Determine the [x, y] coordinate at the center of the cell enclosing the given text.  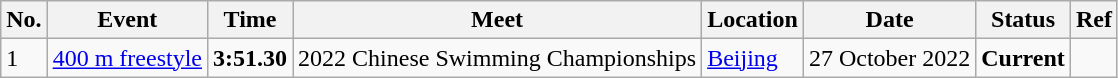
Date [889, 20]
Status [1024, 20]
2022 Chinese Swimming Championships [498, 58]
1 [24, 58]
27 October 2022 [889, 58]
Beijing [753, 58]
Event [127, 20]
No. [24, 20]
Time [250, 20]
Meet [498, 20]
3:51.30 [250, 58]
Ref [1094, 20]
Current [1024, 58]
Location [753, 20]
400 m freestyle [127, 58]
